Identify which cell holds the provided text, then report its (x, y) central coordinate. 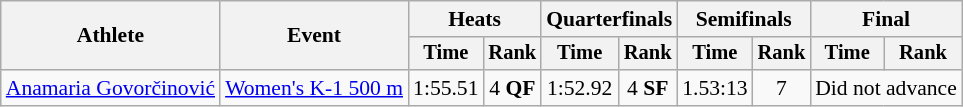
7 (782, 88)
Final (886, 19)
1:52.92 (580, 88)
Semifinals (744, 19)
Quarterfinals (609, 19)
Anamaria Govorčinović (110, 88)
4 QF (513, 88)
Did not advance (886, 88)
1.53:13 (714, 88)
1:55.51 (446, 88)
Athlete (110, 36)
Heats (474, 19)
4 SF (648, 88)
Event (314, 36)
Women's K-1 500 m (314, 88)
